Determine the (x, y) coordinate at the center of the cell enclosing the given text.  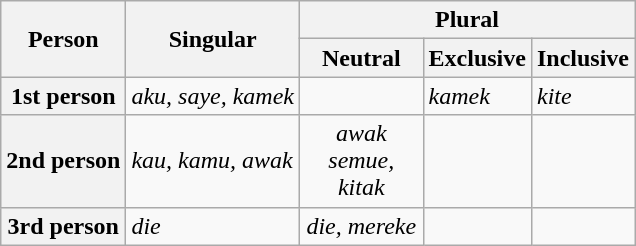
Singular (213, 39)
kite (582, 96)
awak semue, kitak (362, 161)
Plural (468, 20)
Inclusive (582, 58)
Neutral (362, 58)
Exclusive (477, 58)
kau, kamu, awak (213, 161)
kamek (477, 96)
2nd person (64, 161)
1st person (64, 96)
Person (64, 39)
die, mereke (362, 226)
aku, saye, kamek (213, 96)
3rd person (64, 226)
die (213, 226)
